For the text-containing cell, return its midpoint in [x, y] coordinate format. 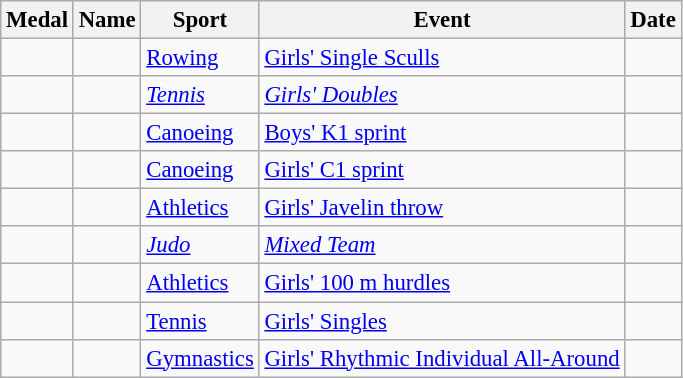
Event [442, 20]
Date [653, 20]
Girls' Rhythmic Individual All-Around [442, 358]
Girls' 100 m hurdles [442, 283]
Name [107, 20]
Girls' Singles [442, 321]
Girls' Single Sculls [442, 58]
Mixed Team [442, 245]
Judo [200, 245]
Gymnastics [200, 358]
Boys' K1 sprint [442, 133]
Girls' Javelin throw [442, 208]
Girls' C1 sprint [442, 170]
Medal [38, 20]
Rowing [200, 58]
Girls' Doubles [442, 95]
Sport [200, 20]
